Determine the (x, y) coordinate at the center of the cell enclosing the given text.  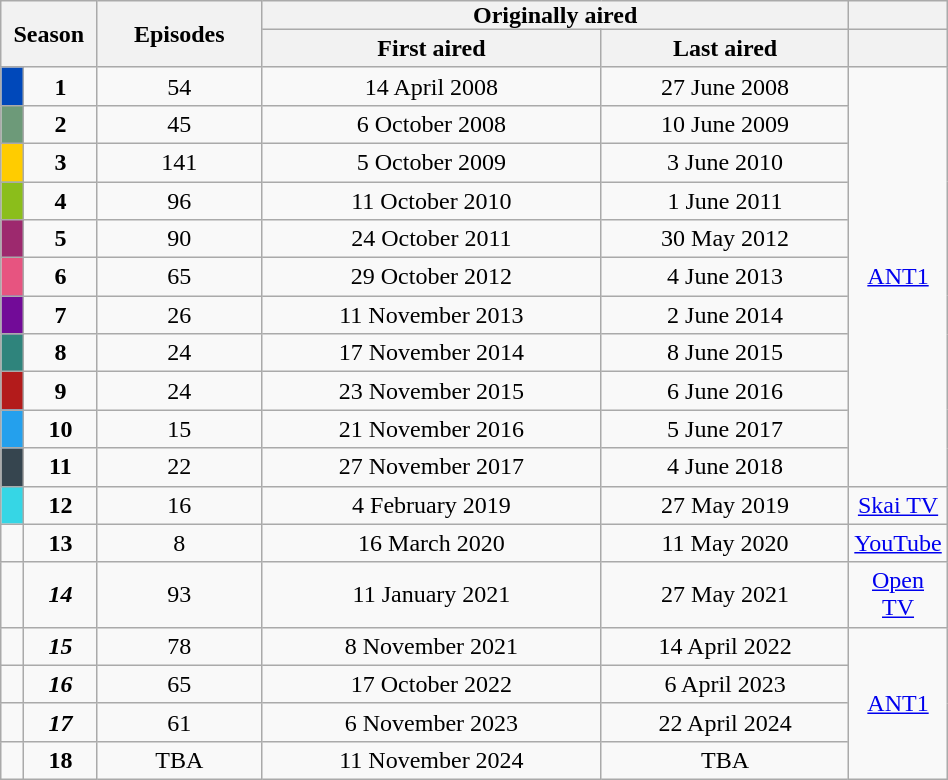
21 November 2016 (432, 429)
90 (180, 239)
7 (60, 315)
27 May 2019 (724, 505)
4 February 2019 (432, 505)
96 (180, 201)
3 June 2010 (724, 162)
26 (180, 315)
2 (60, 124)
27 May 2021 (724, 594)
6 June 2016 (724, 391)
5 June 2017 (724, 429)
8 June 2015 (724, 353)
6 April 2023 (724, 684)
11 January 2021 (432, 594)
11 (60, 467)
11 May 2020 (724, 543)
Skai TV (898, 505)
9 (60, 391)
23 November 2015 (432, 391)
Last aired (724, 48)
6 (60, 277)
14 April 2008 (432, 86)
22 (180, 467)
16 March 2020 (432, 543)
17 November 2014 (432, 353)
45 (180, 124)
18 (60, 760)
1 (60, 86)
10 June 2009 (724, 124)
12 (60, 505)
27 November 2017 (432, 467)
1 June 2011 (724, 201)
4 June 2013 (724, 277)
6 October 2008 (432, 124)
11 October 2010 (432, 201)
11 November 2013 (432, 315)
93 (180, 594)
YouTube (898, 543)
17 October 2022 (432, 684)
5 (60, 239)
17 (60, 722)
4 (60, 201)
Open TV (898, 594)
13 (60, 543)
30 May 2012 (724, 239)
14 (60, 594)
Season (49, 34)
78 (180, 646)
22 April 2024 (724, 722)
4 June 2018 (724, 467)
First aired (432, 48)
24 October 2011 (432, 239)
Originally aired (556, 15)
Episodes (180, 34)
6 November 2023 (432, 722)
5 October 2009 (432, 162)
14 April 2022 (724, 646)
2 June 2014 (724, 315)
141 (180, 162)
8 November 2021 (432, 646)
3 (60, 162)
29 October 2012 (432, 277)
54 (180, 86)
61 (180, 722)
10 (60, 429)
11 November 2024 (432, 760)
27 June 2008 (724, 86)
